Identify which cell holds the provided text, then report its [x, y] central coordinate. 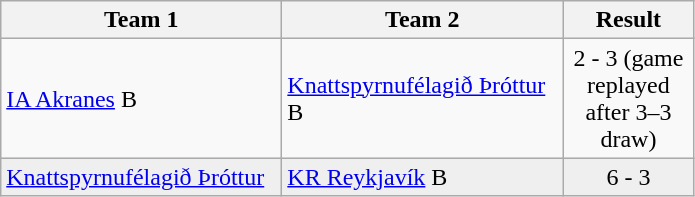
2 - 3 (game replayed after 3–3 draw) [628, 98]
Knattspyrnufélagið Þróttur B [422, 98]
Result [628, 20]
6 - 3 [628, 177]
Knattspyrnufélagið Þróttur [142, 177]
Team 1 [142, 20]
Team 2 [422, 20]
KR Reykjavík B [422, 177]
IA Akranes B [142, 98]
